Provide the (X, Y) coordinate of the cell's center where the given text is located.  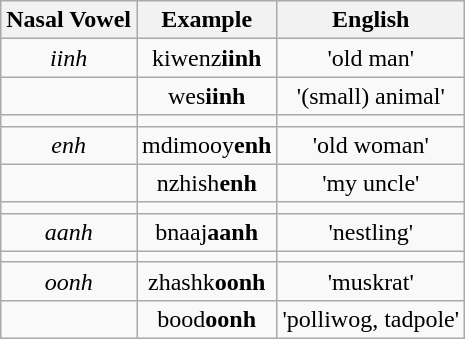
'(small) animal' (371, 96)
boodoonh (206, 319)
English (371, 20)
'old man' (371, 58)
aanh (69, 232)
wesiinh (206, 96)
bnaajaanh (206, 232)
nzhishenh (206, 183)
mdimooyenh (206, 145)
Example (206, 20)
Nasal Vowel (69, 20)
enh (69, 145)
iinh (69, 58)
'muskrat' (371, 281)
oonh (69, 281)
'old woman' (371, 145)
'my uncle' (371, 183)
'nestling' (371, 232)
'polliwog, tadpole' (371, 319)
zhashkoonh (206, 281)
kiwenziinh (206, 58)
